Output the (X, Y) coordinate of the center of the cell containing the given text.  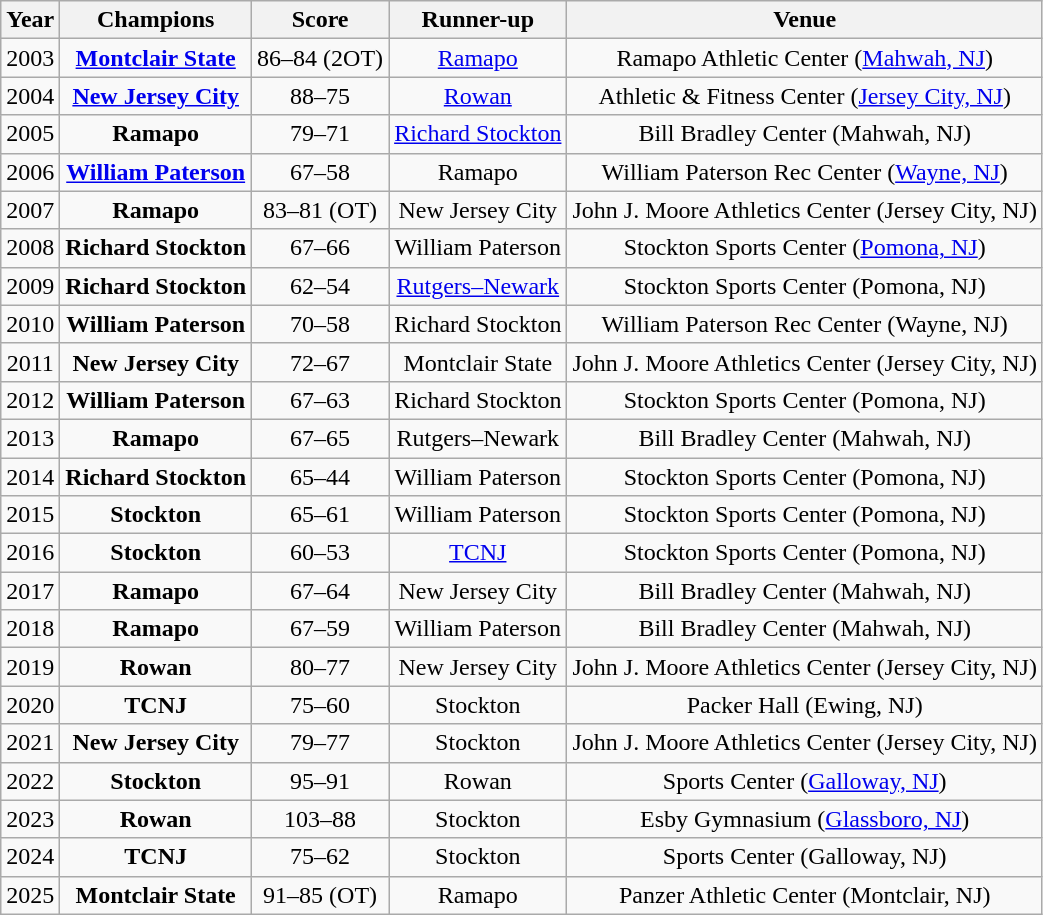
95–91 (320, 781)
2003 (30, 58)
75–60 (320, 705)
2012 (30, 400)
2017 (30, 591)
67–64 (320, 591)
2013 (30, 438)
2005 (30, 134)
86–84 (2OT) (320, 58)
2021 (30, 743)
2006 (30, 172)
2015 (30, 515)
Champions (156, 20)
2010 (30, 324)
65–44 (320, 477)
67–65 (320, 438)
72–67 (320, 362)
88–75 (320, 96)
Venue (804, 20)
Athletic & Fitness Center (Jersey City, NJ) (804, 96)
Panzer Athletic Center (Montclair, NJ) (804, 895)
2016 (30, 553)
79–71 (320, 134)
2014 (30, 477)
67–63 (320, 400)
65–61 (320, 515)
83–81 (OT) (320, 210)
2009 (30, 286)
60–53 (320, 553)
2022 (30, 781)
70–58 (320, 324)
79–77 (320, 743)
2018 (30, 629)
75–62 (320, 857)
80–77 (320, 667)
2024 (30, 857)
2023 (30, 819)
67–59 (320, 629)
2011 (30, 362)
67–58 (320, 172)
2004 (30, 96)
2019 (30, 667)
2007 (30, 210)
2025 (30, 895)
91–85 (OT) (320, 895)
Score (320, 20)
Runner-up (478, 20)
2008 (30, 248)
62–54 (320, 286)
Year (30, 20)
67–66 (320, 248)
Packer Hall (Ewing, NJ) (804, 705)
2020 (30, 705)
103–88 (320, 819)
Ramapo Athletic Center (Mahwah, NJ) (804, 58)
Esby Gymnasium (Glassboro, NJ) (804, 819)
